Detect which cell encompasses the target text, then output its (x, y) center coordinate. 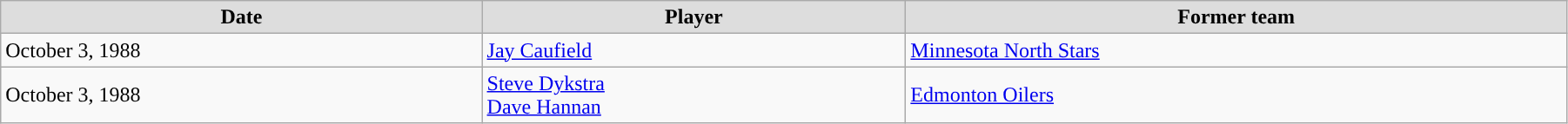
Steve DykstraDave Hannan (694, 95)
Edmonton Oilers (1236, 95)
Former team (1236, 17)
Jay Caufield (694, 50)
Player (694, 17)
Minnesota North Stars (1236, 50)
Date (242, 17)
